Identify which cell holds the provided text, then report its [x, y] central coordinate. 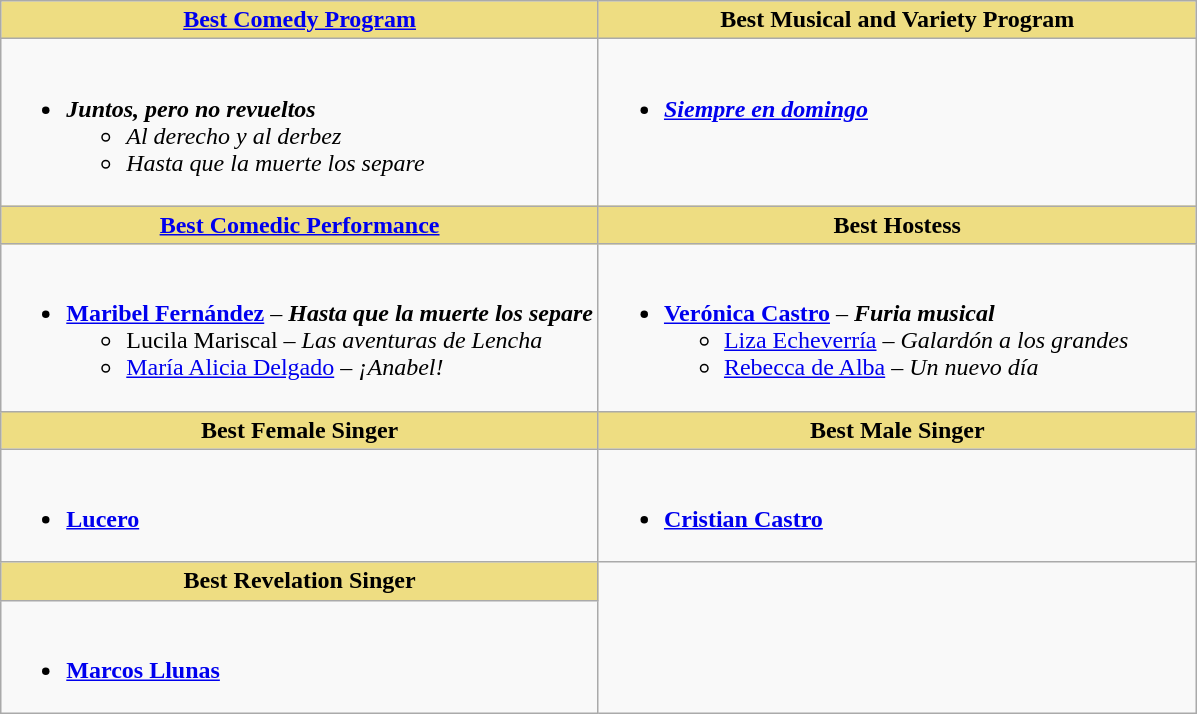
Marcos Llunas [300, 656]
Best Musical and Variety Program [897, 20]
Best Comedy Program [300, 20]
Best Revelation Singer [300, 581]
Maribel Fernández – Hasta que la muerte los separeLucila Mariscal – Las aventuras de LenchaMaría Alicia Delgado – ¡Anabel! [300, 328]
Best Hostess [897, 225]
Cristian Castro [897, 506]
Best Male Singer [897, 430]
Siempre en domingo [897, 122]
Verónica Castro – Furia musicalLiza Echeverría – Galardón a los grandesRebecca de Alba – Un nuevo día [897, 328]
Best Female Singer [300, 430]
Juntos, pero no revueltosAl derecho y al derbezHasta que la muerte los separe [300, 122]
Best Comedic Performance [300, 225]
Lucero [300, 506]
